Provide the [x, y] coordinate of the cell's center where the given text is located.  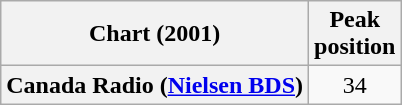
Chart (2001) [155, 34]
Peakposition [355, 34]
34 [355, 85]
Canada Radio (Nielsen BDS) [155, 85]
